Find where the given text appears and provide that cell's center as [x, y] coordinate. 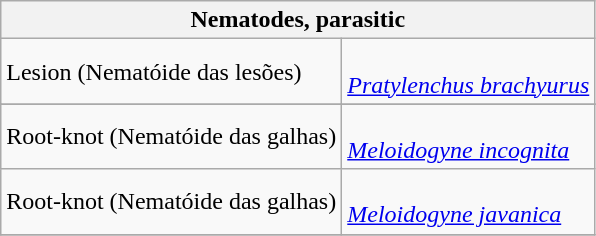
Nematodes, parasitic [298, 20]
Lesion (Nematóide das lesões) [172, 72]
Pratylenchus brachyurus [468, 72]
Meloidogyne javanica [468, 202]
Meloidogyne incognita [468, 136]
